Scan for the cell matching the given text and deliver its [X, Y] coordinate at center. 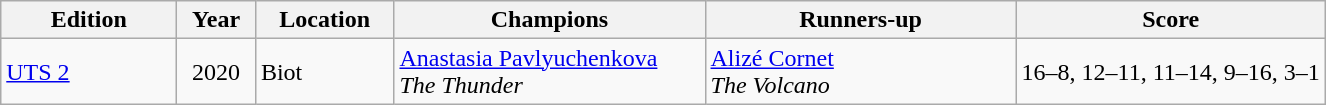
16–8, 12–11, 11–14, 9–16, 3–1 [1170, 72]
Champions [550, 20]
Runners-up [860, 20]
2020 [216, 72]
UTS 2 [89, 72]
Biot [324, 72]
Alizé CornetThe Volcano [860, 72]
Location [324, 20]
Edition [89, 20]
Score [1170, 20]
Year [216, 20]
Anastasia PavlyuchenkovaThe Thunder [550, 72]
